Search for the cell housing the specified text and yield its (X, Y) center coordinate. 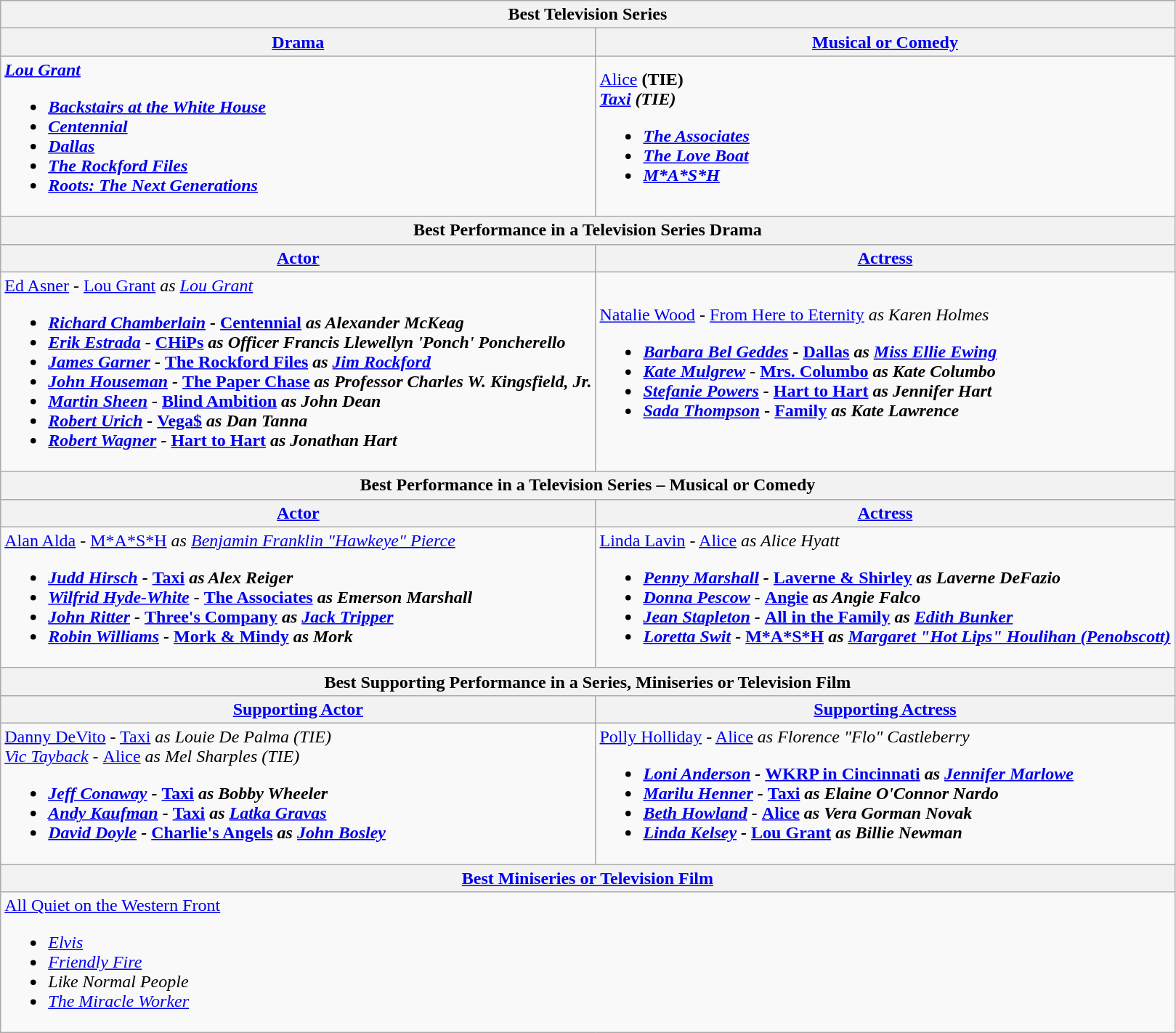
Supporting Actress (885, 709)
Drama (298, 42)
Best Performance in a Television Series – Musical or Comedy (588, 485)
Lou GrantBackstairs at the White HouseCentennialDallasThe Rockford FilesRoots: The Next Generations (298, 137)
Best Miniseries or Television Film (588, 878)
Best Television Series (588, 15)
Supporting Actor (298, 709)
Musical or Comedy (885, 42)
Best Performance in a Television Series Drama (588, 230)
All Quiet on the Western FrontElvisFriendly FireLike Normal PeopleThe Miracle Worker (588, 963)
Alice (TIE) Taxi (TIE)The AssociatesThe Love BoatM*A*S*H (885, 137)
Best Supporting Performance in a Series, Miniseries or Television Film (588, 681)
